Detect which cell encompasses the target text, then output its [X, Y] center coordinate. 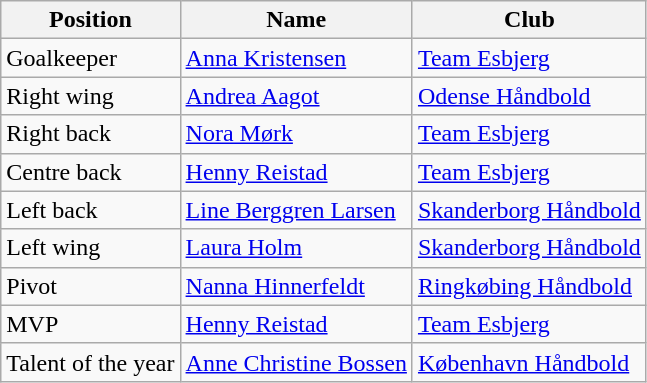
København Håndbold [529, 362]
Nora Mørk [296, 134]
Centre back [90, 172]
Ringkøbing Håndbold [529, 286]
Name [296, 20]
Right wing [90, 96]
Left back [90, 210]
Pivot [90, 286]
Nanna Hinnerfeldt [296, 286]
Position [90, 20]
Odense Håndbold [529, 96]
Laura Holm [296, 248]
Goalkeeper [90, 58]
Anne Christine Bossen [296, 362]
Left wing [90, 248]
Talent of the year [90, 362]
Andrea Aagot [296, 96]
Right back [90, 134]
Line Berggren Larsen [296, 210]
MVP [90, 324]
Club [529, 20]
Anna Kristensen [296, 58]
